Return (x, y) of the center of cell containing provided text 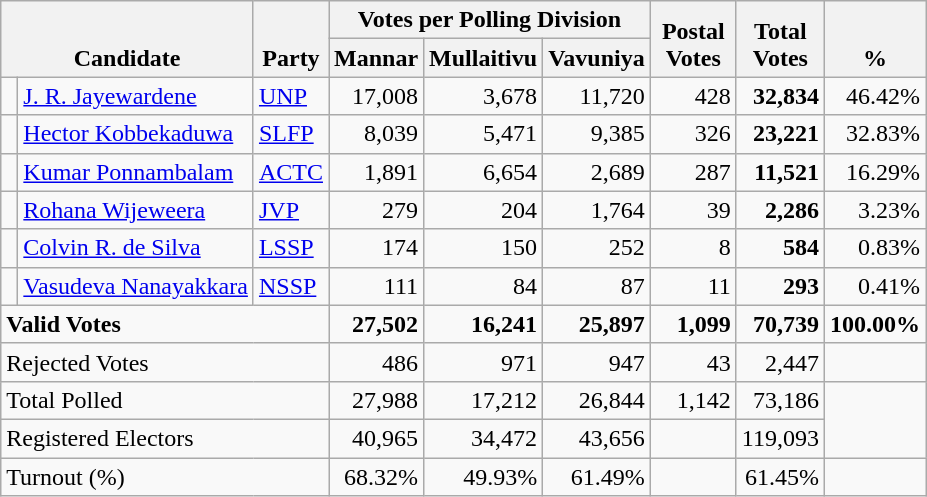
32,834 (780, 96)
39 (693, 210)
23,221 (780, 134)
2,689 (597, 172)
17,212 (484, 400)
Party (290, 39)
Vavuniya (597, 58)
17,008 (376, 96)
40,965 (376, 438)
43,656 (597, 438)
293 (780, 286)
27,502 (376, 324)
LSSP (290, 248)
11,521 (780, 172)
% (874, 39)
Votes per Polling Division (489, 20)
61.45% (780, 477)
Kumar Ponnambalam (136, 172)
Vasudeva Nanayakkara (136, 286)
287 (693, 172)
43 (693, 362)
Turnout (%) (165, 477)
2,447 (780, 362)
174 (376, 248)
NSSP (290, 286)
204 (484, 210)
1,142 (693, 400)
9,385 (597, 134)
Total Polled (165, 400)
Colvin R. de Silva (136, 248)
49.93% (484, 477)
252 (597, 248)
1,099 (693, 324)
73,186 (780, 400)
84 (484, 286)
11,720 (597, 96)
70,739 (780, 324)
971 (484, 362)
428 (693, 96)
6,654 (484, 172)
Mannar (376, 58)
584 (780, 248)
1,764 (597, 210)
2,286 (780, 210)
JVP (290, 210)
61.49% (597, 477)
5,471 (484, 134)
16,241 (484, 324)
100.00% (874, 324)
ACTC (290, 172)
119,093 (780, 438)
1,891 (376, 172)
68.32% (376, 477)
34,472 (484, 438)
326 (693, 134)
279 (376, 210)
PostalVotes (693, 39)
46.42% (874, 96)
Mullaitivu (484, 58)
8,039 (376, 134)
UNP (290, 96)
Registered Electors (165, 438)
150 (484, 248)
27,988 (376, 400)
J. R. Jayewardene (136, 96)
25,897 (597, 324)
Rejected Votes (165, 362)
16.29% (874, 172)
Rohana Wijeweera (136, 210)
486 (376, 362)
947 (597, 362)
11 (693, 286)
87 (597, 286)
32.83% (874, 134)
8 (693, 248)
Candidate (128, 39)
Total Votes (780, 39)
0.41% (874, 286)
3.23% (874, 210)
3,678 (484, 96)
0.83% (874, 248)
26,844 (597, 400)
Hector Kobbekaduwa (136, 134)
SLFP (290, 134)
111 (376, 286)
Valid Votes (165, 324)
